Locate the cell with the specified text and output its (X, Y) center coordinate. 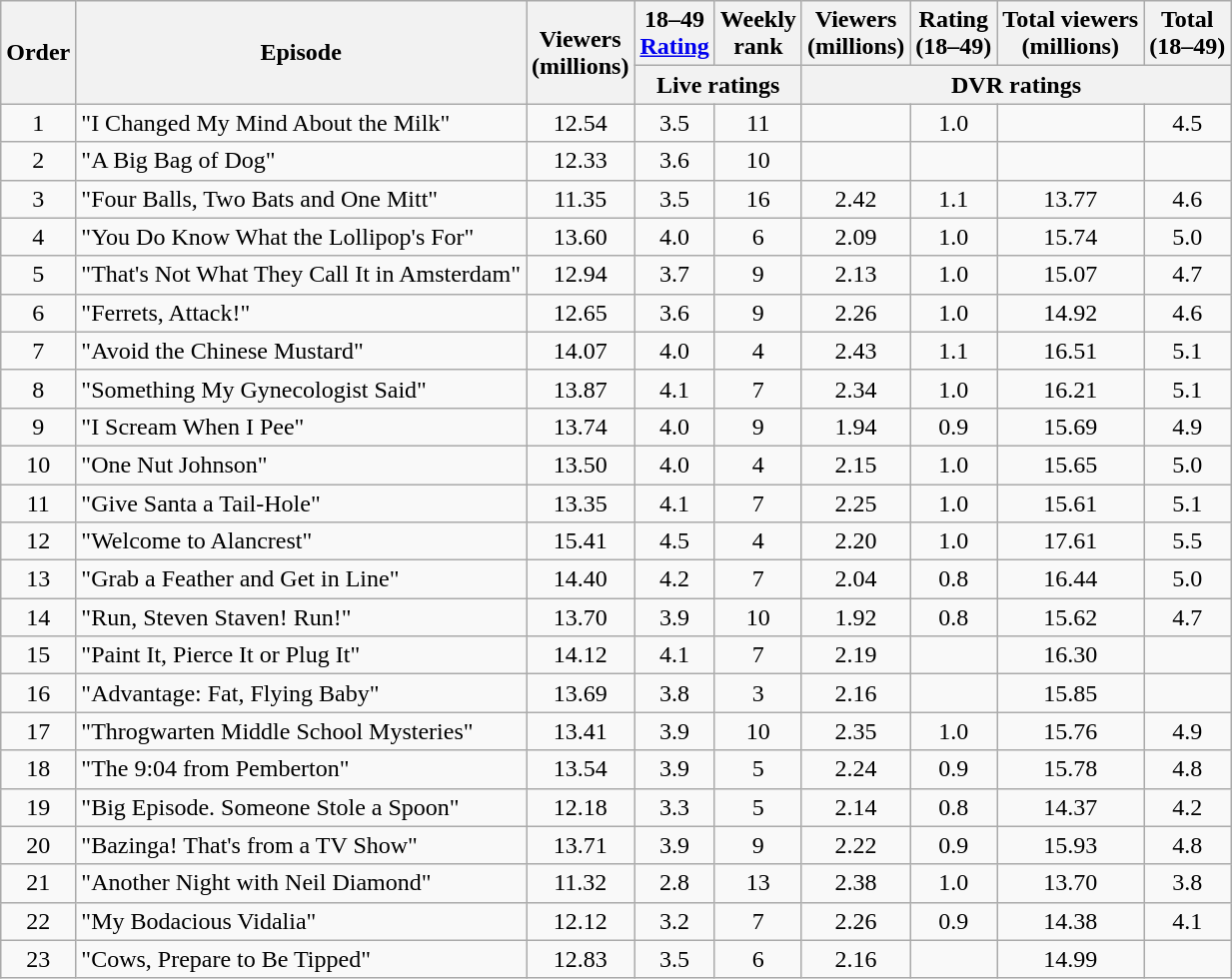
2.35 (855, 731)
"One Nut Johnson" (302, 465)
15.62 (1071, 617)
"Bazinga! That's from a TV Show" (302, 845)
12.94 (580, 275)
13.87 (580, 389)
20 (38, 845)
14.99 (1071, 959)
2.19 (855, 655)
15.78 (1071, 769)
"Avoid the Chinese Mustard" (302, 351)
"Cows, Prepare to Be Tipped" (302, 959)
19 (38, 807)
2.15 (855, 465)
2.25 (855, 502)
3.7 (674, 275)
1.94 (855, 427)
Total(18–49) (1187, 34)
15.74 (1071, 237)
2 (38, 161)
13.50 (580, 465)
17 (38, 731)
3.2 (674, 921)
1.92 (855, 617)
12.83 (580, 959)
14.40 (580, 579)
16.30 (1071, 655)
Weeklyrank (757, 34)
2.38 (855, 883)
12 (38, 541)
15.61 (1071, 502)
1 (38, 123)
"Give Santa a Tail-Hole" (302, 502)
12.65 (580, 313)
15.07 (1071, 275)
14.38 (1071, 921)
2.34 (855, 389)
16.44 (1071, 579)
13.77 (1071, 199)
"Four Balls, Two Bats and One Mitt" (302, 199)
Episode (302, 52)
"Welcome to Alancrest" (302, 541)
"That's Not What They Call It in Amsterdam" (302, 275)
21 (38, 883)
"I Changed My Mind About the Milk" (302, 123)
23 (38, 959)
13.41 (580, 731)
18–49Rating (674, 34)
"Ferrets, Attack!" (302, 313)
13.35 (580, 502)
"A Big Bag of Dog" (302, 161)
"The 9:04 from Pemberton" (302, 769)
13.60 (580, 237)
12.54 (580, 123)
15.76 (1071, 731)
12.33 (580, 161)
"Big Episode. Someone Stole a Spoon" (302, 807)
2.14 (855, 807)
2.22 (855, 845)
8 (38, 389)
DVR ratings (1015, 85)
11.32 (580, 883)
14.92 (1071, 313)
22 (38, 921)
"Another Night with Neil Diamond" (302, 883)
"Advantage: Fat, Flying Baby" (302, 693)
"Throgwarten Middle School Mysteries" (302, 731)
3.3 (674, 807)
15.93 (1071, 845)
14.12 (580, 655)
13.54 (580, 769)
13.74 (580, 427)
15.65 (1071, 465)
11.35 (580, 199)
14.37 (1071, 807)
"Run, Steven Staven! Run!" (302, 617)
2.43 (855, 351)
15.85 (1071, 693)
14.07 (580, 351)
15 (38, 655)
Total viewers(millions) (1071, 34)
2.20 (855, 541)
14 (38, 617)
Order (38, 52)
Live ratings (717, 85)
"Something My Gynecologist Said" (302, 389)
13.69 (580, 693)
"You Do Know What the Lollipop's For" (302, 237)
16.51 (1071, 351)
Rating(18–49) (953, 34)
2.42 (855, 199)
12.18 (580, 807)
12.12 (580, 921)
17.61 (1071, 541)
18 (38, 769)
"I Scream When I Pee" (302, 427)
5.5 (1187, 541)
16.21 (1071, 389)
2.04 (855, 579)
15.41 (580, 541)
2.8 (674, 883)
2.09 (855, 237)
2.13 (855, 275)
"Paint It, Pierce It or Plug It" (302, 655)
15.69 (1071, 427)
2.24 (855, 769)
"Grab a Feather and Get in Line" (302, 579)
13.71 (580, 845)
"My Bodacious Vidalia" (302, 921)
